Search for the cell housing the specified text and yield its (x, y) center coordinate. 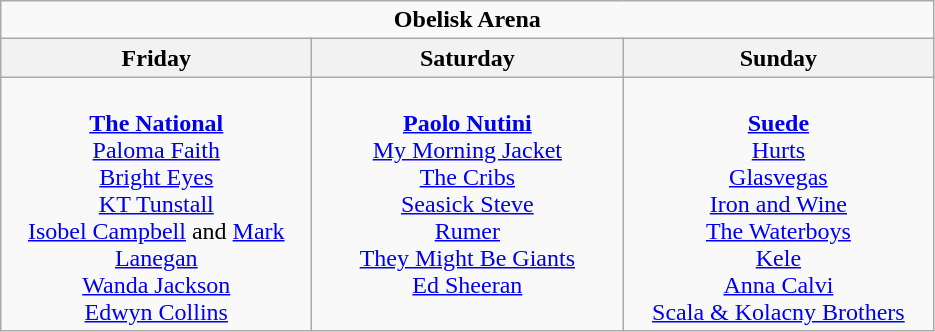
Paolo Nutini My Morning Jacket The Cribs Seasick Steve Rumer They Might Be Giants Ed Sheeran (468, 204)
Saturday (468, 58)
Obelisk Arena (468, 20)
Suede Hurts Glasvegas Iron and Wine The Waterboys Kele Anna Calvi Scala & Kolacny Brothers (778, 204)
Sunday (778, 58)
The National Paloma Faith Bright Eyes KT Tunstall Isobel Campbell and Mark Lanegan Wanda Jackson Edwyn Collins (156, 204)
Friday (156, 58)
